Determine the [X, Y] coordinate at the center of the cell enclosing the given text.  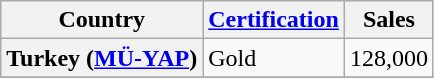
128,000 [388, 58]
Certification [274, 20]
Gold [274, 58]
Turkey (MÜ-YAP) [102, 58]
Sales [388, 20]
Country [102, 20]
